Scan for the cell matching the given text and deliver its (X, Y) coordinate at center. 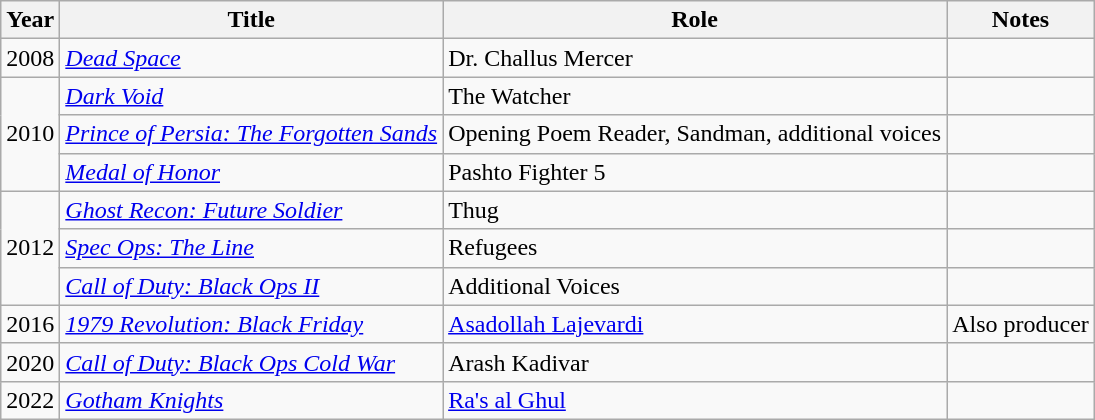
Call of Duty: Black Ops II (252, 286)
Also producer (1021, 324)
The Watcher (695, 96)
Prince of Persia: The Forgotten Sands (252, 134)
Spec Ops: The Line (252, 248)
Role (695, 20)
Call of Duty: Black Ops Cold War (252, 362)
Ghost Recon: Future Soldier (252, 210)
Asadollah Lajevardi (695, 324)
Title (252, 20)
1979 Revolution: Black Friday (252, 324)
Gotham Knights (252, 400)
Year (30, 20)
Medal of Honor (252, 172)
2010 (30, 134)
2008 (30, 58)
2012 (30, 248)
Pashto Fighter 5 (695, 172)
Opening Poem Reader, Sandman, additional voices (695, 134)
Arash Kadivar (695, 362)
Ra's al Ghul (695, 400)
Refugees (695, 248)
Dr. Challus Mercer (695, 58)
2016 (30, 324)
Additional Voices (695, 286)
Dead Space (252, 58)
2022 (30, 400)
Thug (695, 210)
Dark Void (252, 96)
Notes (1021, 20)
2020 (30, 362)
